Return [x, y] of the center of cell containing provided text 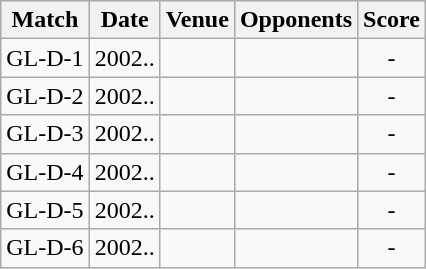
Match [45, 20]
GL-D-3 [45, 134]
Date [124, 20]
GL-D-4 [45, 172]
Opponents [296, 20]
Score [392, 20]
Venue [197, 20]
GL-D-2 [45, 96]
GL-D-5 [45, 210]
GL-D-6 [45, 248]
GL-D-1 [45, 58]
